Identify which cell holds the provided text, then report its (X, Y) central coordinate. 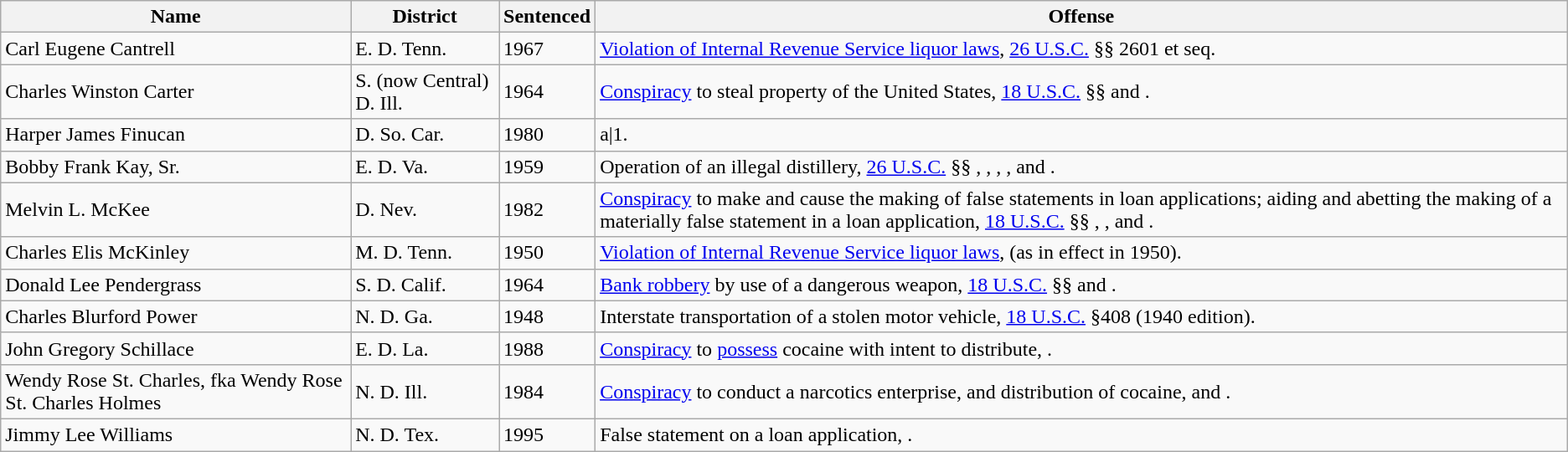
Operation of an illegal distillery, 26 U.S.C. §§ , , , , and . (1082, 167)
E. D. Tenn. (426, 49)
Sentenced (548, 17)
Conspiracy to conduct a narcotics enterprise, and distribution of cocaine, and . (1082, 392)
Violation of Internal Revenue Service liquor laws, (as in effect in 1950). (1082, 253)
M. D. Tenn. (426, 253)
Name (176, 17)
N. D. Tex. (426, 434)
Charles Winston Carter (176, 92)
D. So. Car. (426, 135)
District (426, 17)
Bank robbery by use of a dangerous weapon, 18 U.S.C. §§ and . (1082, 285)
S. (now Central) D. Ill. (426, 92)
Violation of Internal Revenue Service liquor laws, 26 U.S.C. §§ 2601 et seq. (1082, 49)
E. D. La. (426, 348)
Bobby Frank Kay, Sr. (176, 167)
D. Nev. (426, 209)
E. D. Va. (426, 167)
False statement on a loan application, . (1082, 434)
1950 (548, 253)
Harper James Finucan (176, 135)
Carl Eugene Cantrell (176, 49)
Charles Blurford Power (176, 316)
N. D. Ga. (426, 316)
Charles Elis McKinley (176, 253)
N. D. Ill. (426, 392)
Conspiracy to steal property of the United States, 18 U.S.C. §§ and . (1082, 92)
Wendy Rose St. Charles, fka Wendy Rose St. Charles Holmes (176, 392)
1980 (548, 135)
Jimmy Lee Williams (176, 434)
Conspiracy to possess cocaine with intent to distribute, . (1082, 348)
Interstate transportation of a stolen motor vehicle, 18 U.S.C. §408 (1940 edition). (1082, 316)
1967 (548, 49)
1984 (548, 392)
1948 (548, 316)
1988 (548, 348)
1959 (548, 167)
a|1. (1082, 135)
Melvin L. McKee (176, 209)
S. D. Calif. (426, 285)
Donald Lee Pendergrass (176, 285)
1995 (548, 434)
1982 (548, 209)
Offense (1082, 17)
John Gregory Schillace (176, 348)
